From the cell containing the given text, extract its center point as [x, y] coordinate. 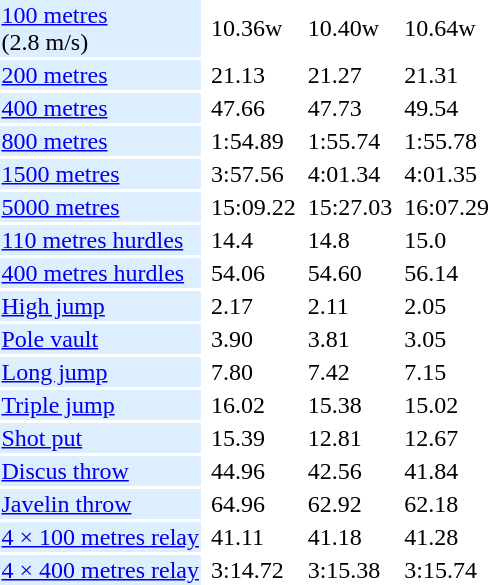
3:57.56 [253, 174]
14.8 [350, 240]
41.11 [253, 537]
42.56 [350, 471]
2.11 [350, 306]
5000 metres [100, 207]
Triple jump [100, 405]
1:54.89 [253, 141]
Long jump [100, 372]
4 × 100 metres relay [100, 537]
1500 metres [100, 174]
3:15.38 [350, 570]
High jump [100, 306]
Shot put [100, 438]
10.36w [253, 28]
Javelin throw [100, 504]
4 × 400 metres relay [100, 570]
7.42 [350, 372]
12.81 [350, 438]
Pole vault [100, 339]
15:09.22 [253, 207]
47.73 [350, 108]
400 metres hurdles [100, 273]
54.06 [253, 273]
100 metres (2.8 m/s) [100, 28]
15:27.03 [350, 207]
800 metres [100, 141]
44.96 [253, 471]
1:55.74 [350, 141]
14.4 [253, 240]
21.27 [350, 75]
3:14.72 [253, 570]
7.80 [253, 372]
15.38 [350, 405]
200 metres [100, 75]
62.92 [350, 504]
4:01.34 [350, 174]
21.13 [253, 75]
2.17 [253, 306]
Discus throw [100, 471]
3.90 [253, 339]
54.60 [350, 273]
15.39 [253, 438]
16.02 [253, 405]
400 metres [100, 108]
41.18 [350, 537]
110 metres hurdles [100, 240]
64.96 [253, 504]
10.40w [350, 28]
3.81 [350, 339]
47.66 [253, 108]
